Capture the cell that displays the provided text and extract its (X, Y) central coordinate. 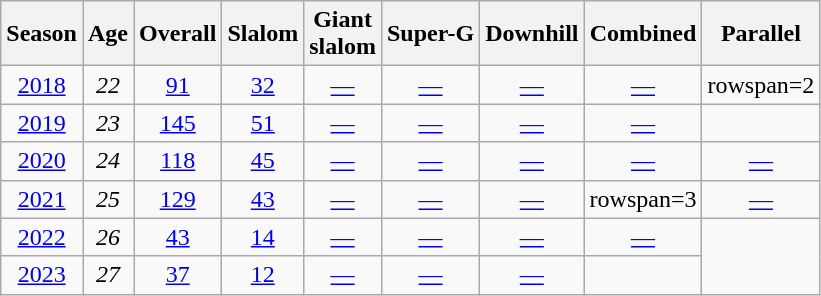
145 (178, 123)
2019 (42, 123)
25 (108, 199)
Overall (178, 34)
51 (263, 123)
14 (263, 237)
2021 (42, 199)
Parallel (761, 34)
129 (178, 199)
Season (42, 34)
Downhill (532, 34)
Combined (643, 34)
2022 (42, 237)
Giantslalom (343, 34)
118 (178, 161)
Slalom (263, 34)
rowspan=2 (761, 85)
45 (263, 161)
12 (263, 275)
2020 (42, 161)
rowspan=3 (643, 199)
26 (108, 237)
22 (108, 85)
23 (108, 123)
24 (108, 161)
Age (108, 34)
2018 (42, 85)
37 (178, 275)
Super-G (430, 34)
27 (108, 275)
32 (263, 85)
2023 (42, 275)
91 (178, 85)
